From the cell containing the given text, extract its center point as (x, y) coordinate. 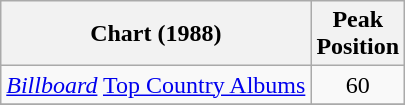
Chart (1988) (156, 34)
Billboard Top Country Albums (156, 85)
60 (358, 85)
PeakPosition (358, 34)
